Find where the given text appears and provide that cell's center as [X, Y] coordinate. 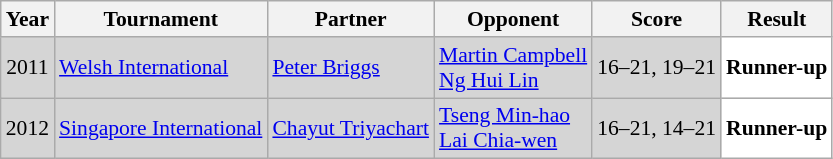
Welsh International [160, 68]
Peter Briggs [350, 68]
16–21, 19–21 [656, 68]
Martin Campbell Ng Hui Lin [513, 68]
2012 [28, 128]
Opponent [513, 19]
Score [656, 19]
Partner [350, 19]
Tournament [160, 19]
2011 [28, 68]
Tseng Min-hao Lai Chia-wen [513, 128]
Result [776, 19]
Chayut Triyachart [350, 128]
16–21, 14–21 [656, 128]
Year [28, 19]
Singapore International [160, 128]
